From the cell containing the given text, extract its center point as [X, Y] coordinate. 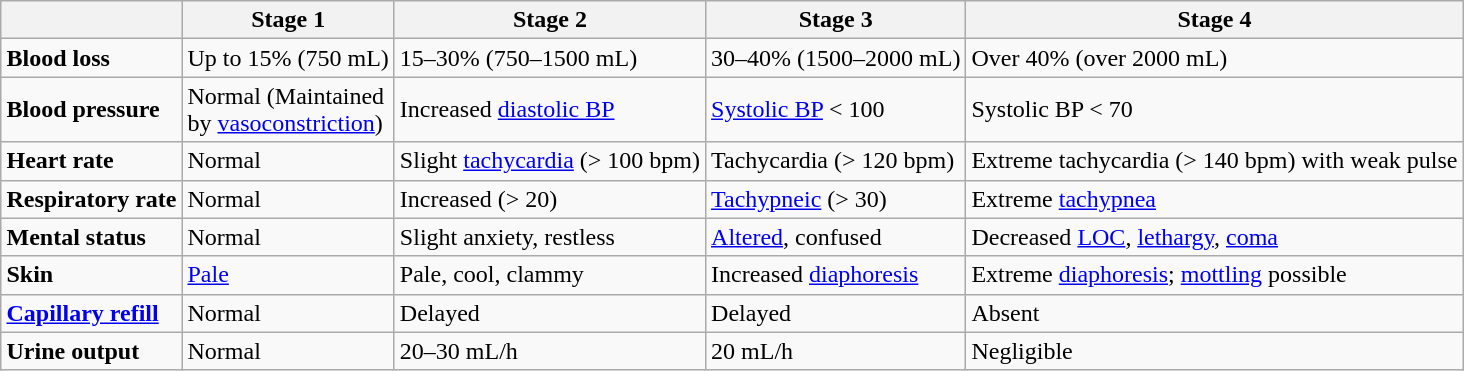
Stage 4 [1214, 20]
Extreme tachycardia (> 140 bpm) with weak pulse [1214, 161]
Extreme diaphoresis; mottling possible [1214, 275]
Respiratory rate [92, 199]
Pale [288, 275]
Skin [92, 275]
Tachycardia (> 120 bpm) [836, 161]
30–40% (1500–2000 mL) [836, 58]
Slight tachycardia (> 100 bpm) [550, 161]
Altered, confused [836, 237]
Absent [1214, 313]
Heart rate [92, 161]
Mental status [92, 237]
Increased diaphoresis [836, 275]
Decreased LOC, lethargy, coma [1214, 237]
Tachypneic (> 30) [836, 199]
Systolic BP < 100 [836, 110]
Up to 15% (750 mL) [288, 58]
Extreme tachypnea [1214, 199]
Stage 2 [550, 20]
Increased diastolic BP [550, 110]
Negligible [1214, 351]
Stage 1 [288, 20]
Blood loss [92, 58]
Normal (Maintainedby vasoconstriction) [288, 110]
20–30 mL/h [550, 351]
Over 40% (over 2000 mL) [1214, 58]
Stage 3 [836, 20]
Systolic BP < 70 [1214, 110]
15–30% (750–1500 mL) [550, 58]
Slight anxiety, restless [550, 237]
Capillary refill [92, 313]
Urine output [92, 351]
20 mL/h [836, 351]
Pale, cool, clammy [550, 275]
Blood pressure [92, 110]
Increased (> 20) [550, 199]
